Scan for the cell matching the given text and deliver its (X, Y) coordinate at center. 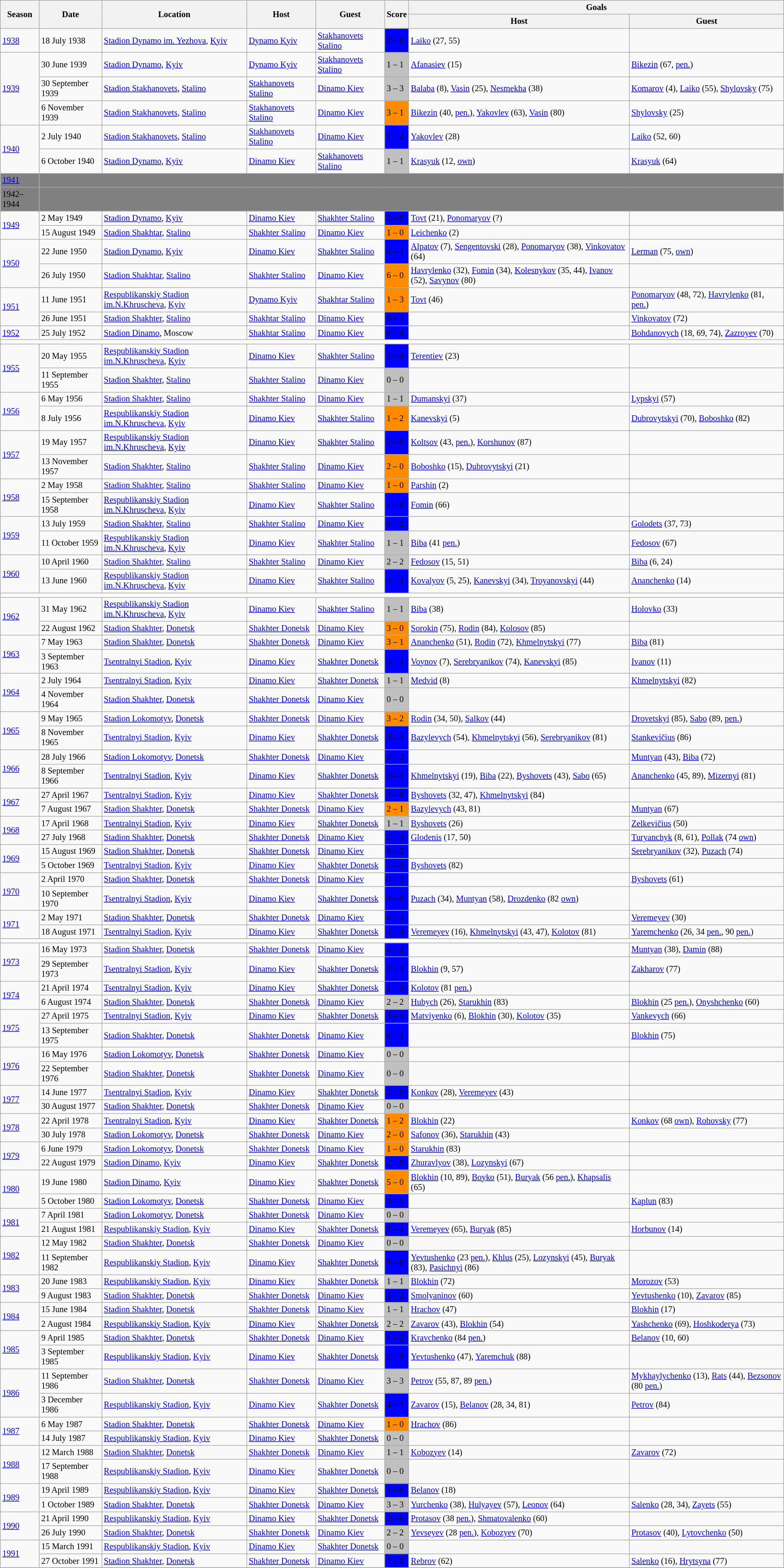
Yevtushenko (23 pen.), Khlus (25), Lozynskyi (45), Buryak (83), Pasichnyi (86) (519, 1262)
Zavarov (43), Blokhin (54) (519, 1324)
1942–1944 (20, 199)
21 April 1974 (71, 988)
Bikezin (40, pen.), Yakovlev (63), Vasin (80) (519, 113)
1965 (20, 731)
Yakovlev (28) (519, 137)
Bazylevych (54), Khmelnytskyi (56), Serebryanikov (81) (519, 738)
Ananchenko (45, 89), Mizernyi (81) (707, 776)
1975 (20, 1028)
1952 (20, 333)
13 November 1957 (71, 466)
Protasov (40), Lytovchenko (50) (707, 1532)
8 September 1966 (71, 776)
1973 (20, 962)
13 June 1960 (71, 581)
Yurchenko (38), Hulyayev (57), Leonov (64) (519, 1504)
1939 (20, 89)
Blokhin (75) (707, 1035)
Kobozyev (14) (519, 1452)
1990 (20, 1525)
10 September 1970 (71, 899)
1977 (20, 1100)
Smolyaninov (60) (519, 1295)
31 May 1962 (71, 609)
22 June 1950 (71, 251)
18 August 1971 (71, 932)
Yevseyev (28 pen.), Kobozyev (70) (519, 1532)
28 July 1966 (71, 757)
27 July 1968 (71, 837)
1985 (20, 1350)
Date (71, 14)
Turyanchyk (8, 61), Pollak (74 own) (707, 837)
3 September 1963 (71, 661)
Fedosov (15, 51) (519, 562)
Blokhin (17) (707, 1310)
Veremeyev (30) (707, 918)
Zakharov (77) (707, 969)
Mykhaylychenko (13), Rats (44), Bezsonov (80 pen.) (707, 1381)
26 July 1950 (71, 276)
Dumanskyi (37) (519, 399)
26 June 1951 (71, 319)
6 June 1979 (71, 1149)
Byshovets (82) (519, 866)
Konkov (68 own), Rohovsky (77) (707, 1121)
5 October 1969 (71, 866)
Rodin (34, 50), Salkov (44) (519, 719)
Zelkevičius (50) (707, 823)
1980 (20, 1189)
Komarov (4), Laiko (55), Shylovsky (75) (707, 89)
Morozov (53) (707, 1282)
Yaremchenko (26, 34 pen., 90 pen.) (707, 932)
Dubrovytskyi (70), Boboshko (82) (707, 418)
Blokhin (10, 89), Boyko (51), Buryak (56 pen.), Khapsalis (65) (519, 1182)
Season (20, 14)
1988 (20, 1464)
22 August 1979 (71, 1163)
Medvid (8) (519, 680)
30 June 1939 (71, 64)
Safonov (36), Starukhin (43) (519, 1135)
Ananchenko (14) (707, 581)
15 August 1969 (71, 851)
2 July 1964 (71, 680)
Petrov (55, 87, 89 pen.) (519, 1381)
Khmelnytskyi (82) (707, 680)
7 April 1981 (71, 1215)
Alpatov (7), Sengentovski (28), Ponomaryov (38), Vinkovatov (64) (519, 251)
22 September 1976 (71, 1073)
Kolotov (81 pen.) (519, 988)
Shylovsky (25) (707, 113)
1 – 3 (397, 300)
Salenko (16), Hrytsyna (77) (707, 1561)
15 August 1949 (71, 232)
Balaba (8), Vasin (25), Nesmekha (38) (519, 89)
Drovetskyi (85), Sabo (89, pen.) (707, 719)
Muntyan (38), Damin (88) (707, 950)
1951 (20, 307)
1982 (20, 1255)
2 August 1984 (71, 1324)
Byshovets (32, 47), Khmelnytskyi (84) (519, 795)
22 August 1962 (71, 628)
1956 (20, 411)
14 June 1977 (71, 1093)
4 November 1964 (71, 700)
1989 (20, 1497)
1940 (20, 149)
Blokhin (25 pen.), Onyshchenko (60) (707, 1002)
1963 (20, 654)
1981 (20, 1222)
Khmelnytskyi (19), Biba (22), Byshovets (43), Sabo (65) (519, 776)
13 September 1975 (71, 1035)
Sorokin (75), Rodin (84), Kolosov (85) (519, 628)
Goals (596, 7)
Ivanov (11) (707, 661)
Hrachov (47) (519, 1310)
Zhuravlyov (38), Lozynskyi (67) (519, 1163)
Laiko (52, 60) (707, 137)
Stadion Dinamo, Moscow (174, 333)
20 June 1983 (71, 1282)
Matviyenko (6), Blokhin (30), Kolotov (35) (519, 1016)
30 August 1977 (71, 1106)
Tovt (21), Ponomaryov (?) (519, 218)
Ponomaryov (48, 72), Havrylenko (81, pen.) (707, 300)
9 August 1983 (71, 1295)
7 May 1963 (71, 642)
6 August 1974 (71, 1002)
16 May 1976 (71, 1054)
Krasyuk (64) (707, 161)
Location (174, 14)
Yashchenko (69), Hoshkoderya (73) (707, 1324)
1967 (20, 802)
Rebrov (62) (519, 1561)
29 September 1973 (71, 969)
1950 (20, 263)
Kaplun (83) (707, 1201)
Blokhin (72) (519, 1282)
Koltsov (43, pen.), Korshunov (87) (519, 442)
Puzach (34), Muntyan (58), Drozdenko (82 own) (519, 899)
18 July 1938 (71, 41)
Score (397, 14)
Lerman (75, own) (707, 251)
15 March 1991 (71, 1547)
2 July 1940 (71, 137)
Starukhin (83) (519, 1149)
Krasyuk (12, own) (519, 161)
Tovt (46) (519, 300)
26 July 1990 (71, 1532)
Belanov (10, 60) (707, 1338)
10 April 1960 (71, 562)
1979 (20, 1156)
Kravchenko (84 pen.) (519, 1338)
1991 (20, 1554)
19 May 1957 (71, 442)
1 October 1989 (71, 1504)
30 September 1939 (71, 89)
Holovko (33) (707, 609)
1957 (20, 454)
13 July 1959 (71, 524)
1959 (20, 535)
4 – 3 (397, 932)
Kovalyov (5, 25), Kanevskyi (34), Troyanovskyi (44) (519, 581)
1986 (20, 1393)
8 July 1956 (71, 418)
Biba (6, 24) (707, 562)
6 May 1956 (71, 399)
1974 (20, 995)
Ananchenko (51), Rodin (72), Khmelnytskyi (77) (519, 642)
Bohdanovych (18, 69, 74), Zazroyev (70) (707, 333)
1960 (20, 574)
17 April 1968 (71, 823)
Terentiev (23) (519, 356)
Serebryanikov (32), Puzach (74) (707, 851)
1955 (20, 368)
Voynov (7), Serebryanikov (74), Kanevskyi (85) (519, 661)
1987 (20, 1431)
Protasov (38 pen.), Shmatovalenko (60) (519, 1519)
6 November 1939 (71, 113)
5 October 1980 (71, 1201)
15 June 1984 (71, 1310)
Hrachov (86) (519, 1424)
15 September 1958 (71, 505)
25 July 1952 (71, 333)
Konkov (28), Veremeyev (43) (519, 1093)
9 May 1965 (71, 719)
Fedosov (67) (707, 543)
Fomin (66) (519, 505)
3 – 2 (397, 719)
Afanasiev (15) (519, 64)
Veremeyev (16), Khmelnytskyi (43, 47), Kolotov (81) (519, 932)
6 October 1940 (71, 161)
Petrov (84) (707, 1405)
1968 (20, 830)
Blokhin (9, 57) (519, 969)
1962 (20, 616)
Havrylenko (32), Fomin (34), Kolesnykov (35, 44), Ivanov (52), Savynov (80) (519, 276)
6 May 1987 (71, 1424)
Biba (38) (519, 609)
Vankevych (66) (707, 1016)
2 – 3 (397, 837)
Bazylevych (43, 81) (519, 809)
6 – 0 (397, 276)
7 August 1967 (71, 809)
Leichenko (2) (519, 232)
Yevtushenko (10), Zavarov (85) (707, 1295)
1969 (20, 858)
20 May 1955 (71, 356)
2 May 1958 (71, 485)
Golodets (37, 73) (707, 524)
11 June 1951 (71, 300)
Zavarov (72) (707, 1452)
27 October 1991 (71, 1561)
Yevtushenko (47), Yaremchuk (88) (519, 1357)
2 May 1971 (71, 918)
Byshovets (26) (519, 823)
1964 (20, 692)
1949 (20, 225)
1976 (20, 1066)
Blokhin (22) (519, 1121)
11 September 1986 (71, 1381)
Lypskyi (57) (707, 399)
2 April 1970 (71, 879)
Zavarov (15), Belanov (28, 34, 81) (519, 1405)
30 July 1978 (71, 1135)
Boboshko (15), Dubrovytskyi (21) (519, 466)
3 September 1985 (71, 1357)
Horbunov (14) (707, 1229)
1978 (20, 1127)
Salenko (28, 34), Zayets (55) (707, 1504)
Vinkovatov (72) (707, 319)
Muntyan (43), Biba (72) (707, 757)
Belanov (18) (519, 1490)
19 April 1989 (71, 1490)
Glodenis (17, 50) (519, 837)
1970 (20, 891)
19 June 1980 (71, 1182)
Kanevskyi (5) (519, 418)
9 April 1985 (71, 1338)
21 August 1981 (71, 1229)
1984 (20, 1316)
1971 (20, 925)
Stadion Dynamo im. Yezhova, Kyiv (174, 41)
Muntyan (67) (707, 809)
11 October 1959 (71, 543)
1958 (20, 498)
Veremeyev (65), Buryak (85) (519, 1229)
Stankevičius (86) (707, 738)
3 December 1986 (71, 1405)
27 April 1975 (71, 1016)
12 May 1982 (71, 1243)
11 September 1955 (71, 380)
21 April 1990 (71, 1519)
2 May 1949 (71, 218)
0 – 4 (397, 333)
27 April 1967 (71, 795)
14 July 1987 (71, 1438)
1941 (20, 180)
Byshovets (61) (707, 879)
1938 (20, 41)
Hubych (26), Starukhin (83) (519, 1002)
Biba (81) (707, 642)
Bikezin (67, pen.) (707, 64)
Parshin (2) (519, 485)
Laiko (27, 55) (519, 41)
8 November 1965 (71, 738)
17 September 1988 (71, 1471)
11 September 1982 (71, 1262)
16 May 1973 (71, 950)
Biba (41 pen.) (519, 543)
12 March 1988 (71, 1452)
1966 (20, 769)
22 April 1978 (71, 1121)
1983 (20, 1289)
